Scan for the cell matching the given text and deliver its [X, Y] coordinate at center. 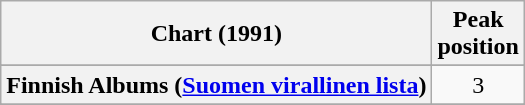
Chart (1991) [216, 34]
Finnish Albums (Suomen virallinen lista) [216, 85]
Peakposition [478, 34]
3 [478, 85]
